For the text-containing cell, return its midpoint in (X, Y) coordinate format. 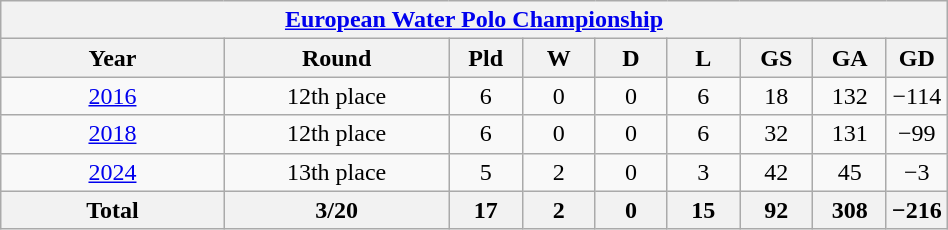
3/20 (336, 210)
GD (916, 58)
92 (776, 210)
Pld (486, 58)
131 (850, 134)
Round (336, 58)
Total (112, 210)
GA (850, 58)
2018 (112, 134)
42 (776, 172)
17 (486, 210)
D (631, 58)
−114 (916, 96)
GS (776, 58)
3 (704, 172)
−3 (916, 172)
Year (112, 58)
−99 (916, 134)
2016 (112, 96)
32 (776, 134)
308 (850, 210)
2024 (112, 172)
−216 (916, 210)
45 (850, 172)
European Water Polo Championship (474, 20)
L (704, 58)
132 (850, 96)
5 (486, 172)
13th place (336, 172)
15 (704, 210)
18 (776, 96)
W (558, 58)
